Identify which cell holds the provided text, then report its [x, y] central coordinate. 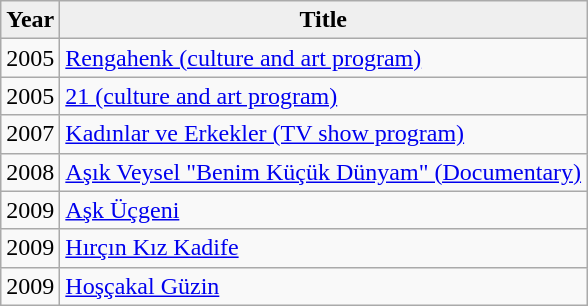
Rengahenk (culture and art program) [324, 58]
2008 [30, 172]
Year [30, 20]
Hırçın Kız Kadife [324, 248]
Title [324, 20]
Aşk Üçgeni [324, 210]
2007 [30, 134]
Aşık Veysel "Benim Küçük Dünyam" (Documentary) [324, 172]
Hoşçakal Güzin [324, 286]
Kadınlar ve Erkekler (TV show program) [324, 134]
21 (culture and art program) [324, 96]
